From the cell containing the given text, extract its center point as (x, y) coordinate. 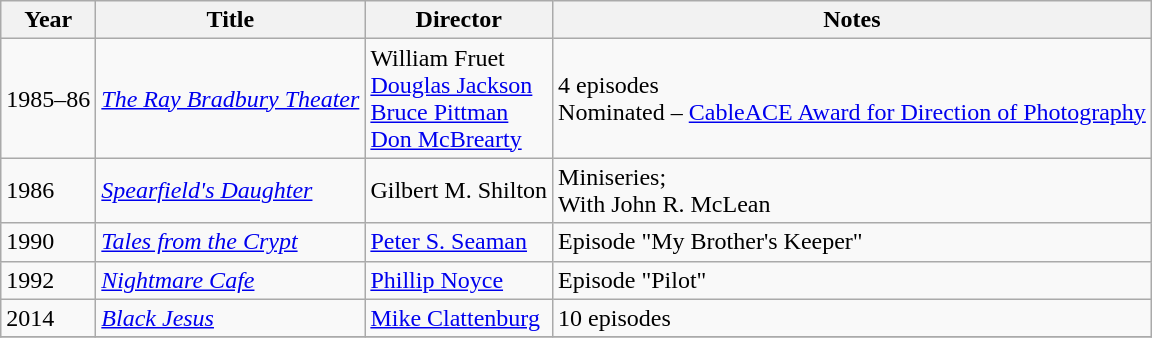
The Ray Bradbury Theater (230, 98)
William FruetDouglas JacksonBruce PittmanDon McBrearty (459, 98)
Episode "Pilot" (852, 280)
1986 (48, 190)
1985–86 (48, 98)
1990 (48, 242)
10 episodes (852, 318)
4 episodes Nominated – CableACE Award for Direction of Photography (852, 98)
Spearfield's Daughter (230, 190)
Notes (852, 20)
Phillip Noyce (459, 280)
Director (459, 20)
Gilbert M. Shilton (459, 190)
Tales from the Crypt (230, 242)
Title (230, 20)
Black Jesus (230, 318)
Mike Clattenburg (459, 318)
Miniseries;With John R. McLean (852, 190)
Nightmare Cafe (230, 280)
Episode "My Brother's Keeper" (852, 242)
Peter S. Seaman (459, 242)
1992 (48, 280)
2014 (48, 318)
Year (48, 20)
